From the cell containing the given text, extract its center point as [x, y] coordinate. 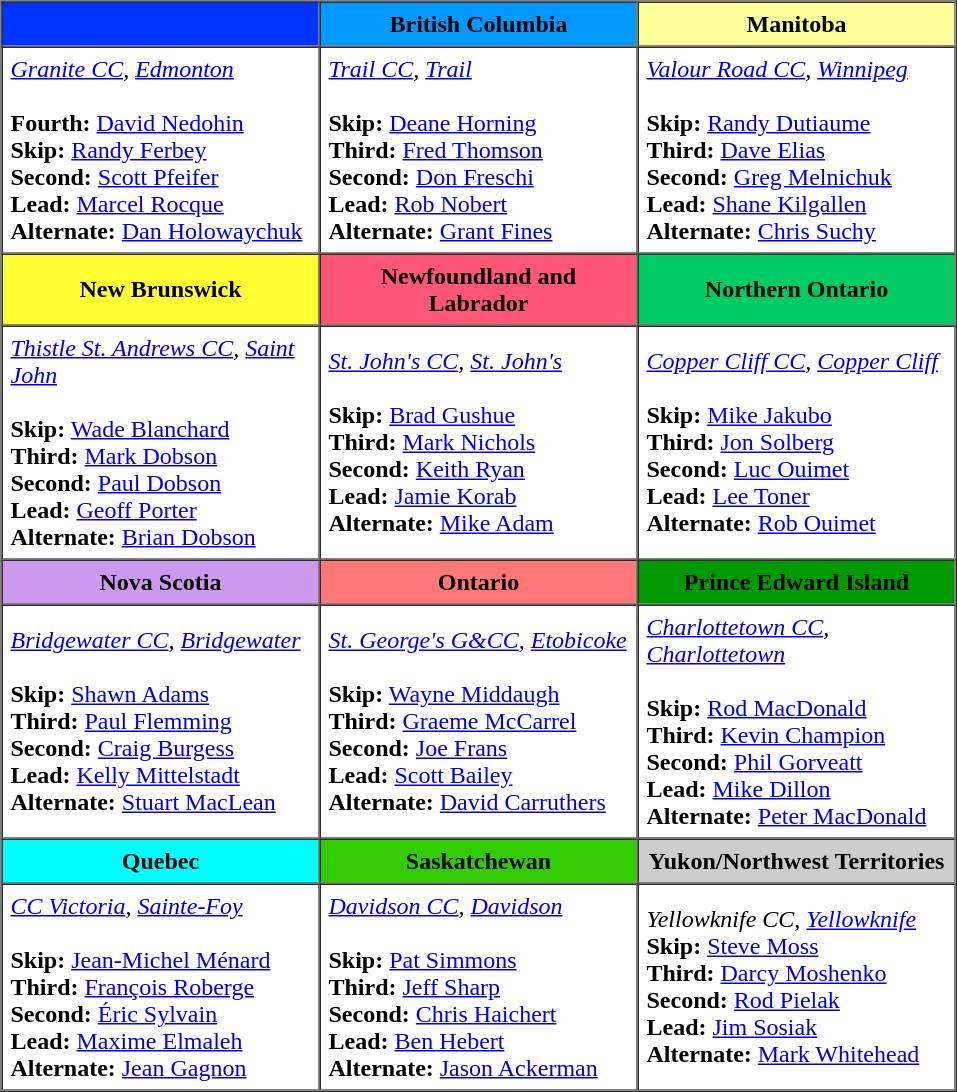
Bridgewater CC, Bridgewater Skip: Shawn Adams Third: Paul Flemming Second: Craig Burgess Lead: Kelly Mittelstadt Alternate: Stuart MacLean [161, 721]
Yellowknife CC, YellowknifeSkip: Steve Moss Third: Darcy Moshenko Second: Rod Pielak Lead: Jim Sosiak Alternate: Mark Whitehead [797, 988]
Saskatchewan [479, 860]
Charlottetown CC, Charlottetown Skip: Rod MacDonald Third: Kevin Champion Second: Phil Gorveatt Lead: Mike Dillon Alternate: Peter MacDonald [797, 721]
Nova Scotia [161, 582]
Copper Cliff CC, Copper Cliff Skip: Mike Jakubo Third: Jon Solberg Second: Luc Ouimet Lead: Lee Toner Alternate: Rob Ouimet [797, 443]
St. George's G&CC, Etobicoke Skip: Wayne Middaugh Third: Graeme McCarrel Second: Joe Frans Lead: Scott Bailey Alternate: David Carruthers [479, 721]
St. John's CC, St. John's Skip: Brad Gushue Third: Mark Nichols Second: Keith Ryan Lead: Jamie Korab Alternate: Mike Adam [479, 443]
Ontario [479, 582]
Thistle St. Andrews CC, Saint John Skip: Wade Blanchard Third: Mark Dobson Second: Paul Dobson Lead: Geoff Porter Alternate: Brian Dobson [161, 443]
New Brunswick [161, 290]
Yukon/Northwest Territories [797, 860]
Valour Road CC, Winnipeg Skip: Randy Dutiaume Third: Dave Elias Second: Greg Melnichuk Lead: Shane Kilgallen Alternate: Chris Suchy [797, 150]
Davidson CC, Davidson Skip: Pat Simmons Third: Jeff Sharp Second: Chris Haichert Lead: Ben Hebert Alternate: Jason Ackerman [479, 988]
Trail CC, Trail Skip: Deane Horning Third: Fred Thomson Second: Don Freschi Lead: Rob Nobert Alternate: Grant Fines [479, 150]
British Columbia [479, 24]
Newfoundland and Labrador [479, 290]
Prince Edward Island [797, 582]
Granite CC, Edmonton Fourth: David Nedohin Skip: Randy Ferbey Second: Scott Pfeifer Lead: Marcel Rocque Alternate: Dan Holowaychuk [161, 150]
Northern Ontario [797, 290]
Quebec [161, 860]
CC Victoria, Sainte-Foy Skip: Jean-Michel Ménard Third: François Roberge Second: Éric Sylvain Lead: Maxime Elmaleh Alternate: Jean Gagnon [161, 988]
Manitoba [797, 24]
